Output the (X, Y) coordinate of the center of the cell containing the given text.  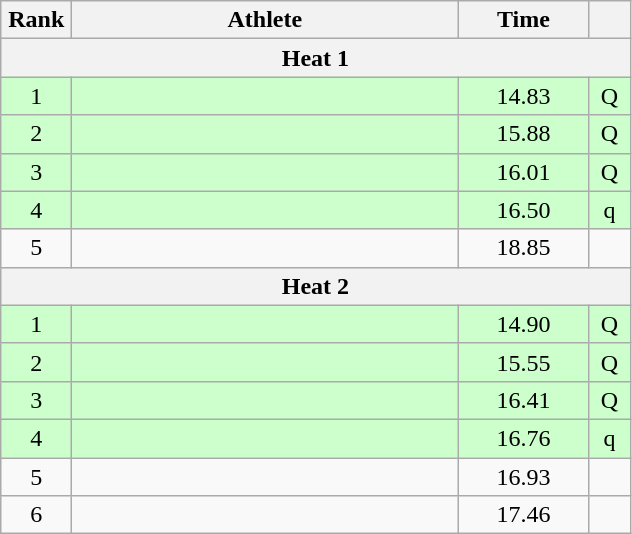
16.76 (524, 438)
16.01 (524, 172)
Time (524, 20)
Heat 1 (316, 58)
15.55 (524, 362)
16.50 (524, 210)
17.46 (524, 515)
15.88 (524, 134)
14.90 (524, 324)
6 (36, 515)
14.83 (524, 96)
16.41 (524, 400)
16.93 (524, 477)
Heat 2 (316, 286)
Rank (36, 20)
Athlete (265, 20)
18.85 (524, 248)
